Pinpoint the cell where the given text exists, returning its (x, y) midpoint coordinate. 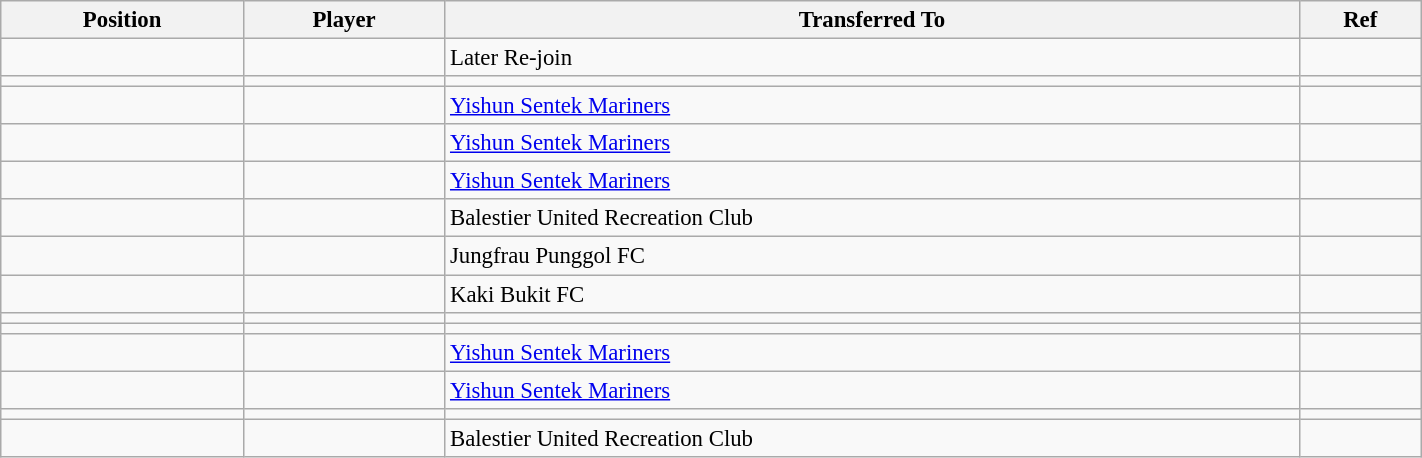
Position (122, 20)
Ref (1360, 20)
Player (344, 20)
Kaki Bukit FC (872, 294)
Jungfrau Punggol FC (872, 256)
Later Re-join (872, 58)
Transferred To (872, 20)
